Find where the given text appears and provide that cell's center as [X, Y] coordinate. 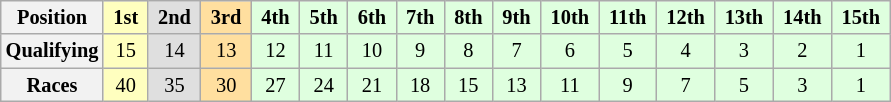
14 [174, 51]
6 [570, 51]
12th [685, 17]
7th [420, 17]
14th [802, 17]
5th [324, 17]
Races [52, 85]
4 [685, 51]
8th [468, 17]
12 [275, 51]
Position [52, 17]
9th [516, 17]
Qualifying [52, 51]
10th [570, 17]
21 [372, 85]
24 [324, 85]
15th [861, 17]
1st [126, 17]
27 [275, 85]
4th [275, 17]
40 [126, 85]
30 [226, 85]
35 [174, 85]
6th [372, 17]
3rd [226, 17]
18 [420, 85]
13th [744, 17]
2 [802, 51]
11th [628, 17]
8 [468, 51]
10 [372, 51]
2nd [174, 17]
